From the cell containing the given text, extract its center point as (X, Y) coordinate. 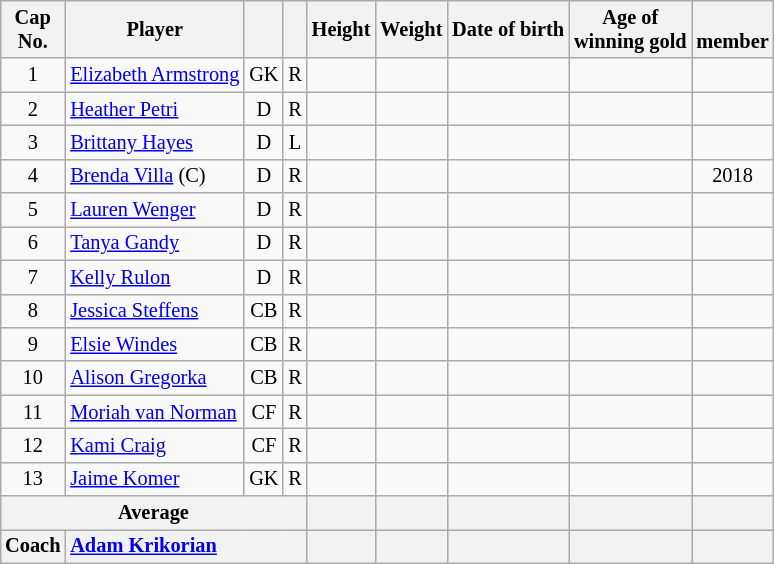
CapNo. (32, 29)
Weight (411, 29)
Tanya Gandy (154, 243)
2018 (733, 176)
Kelly Rulon (154, 277)
Brenda Villa (C) (154, 176)
10 (32, 378)
Elizabeth Armstrong (154, 75)
Heather Petri (154, 109)
3 (32, 142)
Kami Craig (154, 445)
2 (32, 109)
13 (32, 479)
Alison Gregorka (154, 378)
Age ofwinning gold (630, 29)
Height (342, 29)
11 (32, 412)
8 (32, 311)
7 (32, 277)
Jaime Komer (154, 479)
Coach (32, 546)
Average (154, 513)
Adam Krikorian (186, 546)
Moriah van Norman (154, 412)
Brittany Hayes (154, 142)
Lauren Wenger (154, 210)
6 (32, 243)
9 (32, 344)
5 (32, 210)
Player (154, 29)
member (733, 29)
1 (32, 75)
L (294, 142)
Elsie Windes (154, 344)
Date of birth (508, 29)
Jessica Steffens (154, 311)
12 (32, 445)
4 (32, 176)
